Detect which cell encompasses the target text, then output its [x, y] center coordinate. 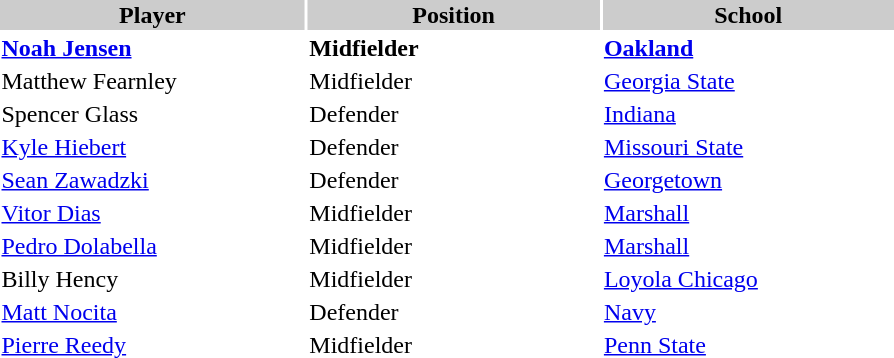
Position [454, 15]
Noah Jensen [152, 48]
Georgetown [748, 180]
Matthew Fearnley [152, 81]
Pedro Dolabella [152, 246]
School [748, 15]
Sean Zawadzki [152, 180]
Georgia State [748, 81]
Billy Hency [152, 279]
Matt Nocita [152, 312]
Loyola Chicago [748, 279]
Spencer Glass [152, 114]
Navy [748, 312]
Player [152, 15]
Indiana [748, 114]
Oakland [748, 48]
Kyle Hiebert [152, 147]
Vitor Dias [152, 213]
Missouri State [748, 147]
